Pinpoint the cell where the given text exists, returning its (X, Y) midpoint coordinate. 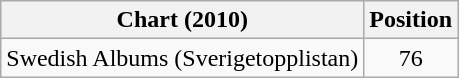
Position (411, 20)
Chart (2010) (182, 20)
76 (411, 58)
Swedish Albums (Sverigetopplistan) (182, 58)
